Scan for the cell matching the given text and deliver its (X, Y) coordinate at center. 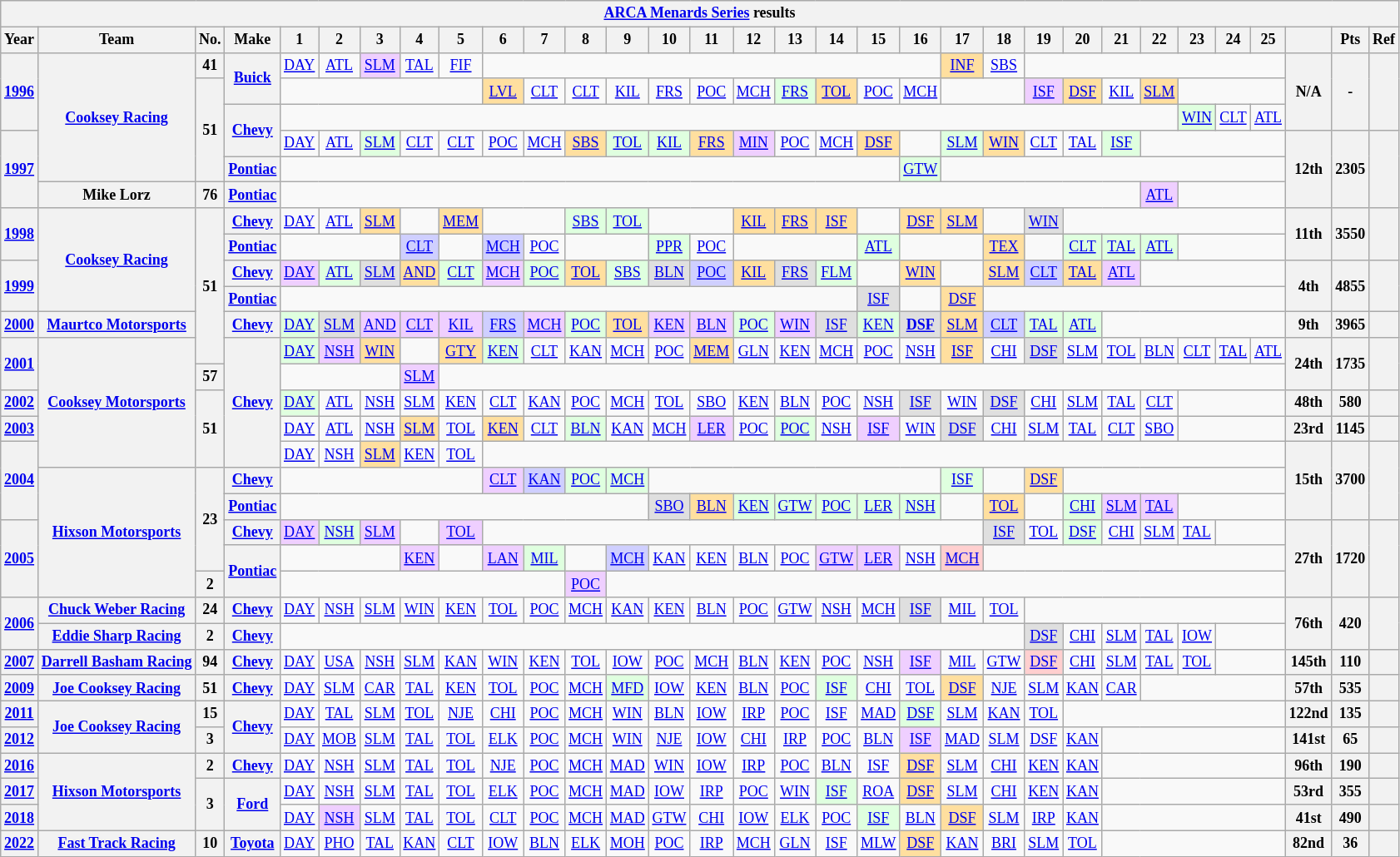
65 (1350, 741)
96th (1308, 765)
Pts (1350, 40)
9th (1308, 324)
INF (962, 65)
13 (795, 40)
1 (300, 40)
FLM (837, 273)
Year (20, 40)
110 (1350, 662)
535 (1350, 687)
122nd (1308, 714)
8 (586, 40)
12th (1308, 170)
No. (210, 40)
TEX (1004, 246)
BRI (1004, 844)
24th (1308, 364)
15th (1308, 481)
76th (1308, 623)
LAN (503, 557)
355 (1350, 792)
1998 (20, 234)
420 (1350, 623)
2305 (1350, 170)
Fast Track Racing (117, 844)
2017 (20, 792)
82nd (1308, 844)
- (1350, 92)
145th (1308, 662)
Cooksey Motorsports (117, 403)
580 (1350, 403)
94 (210, 662)
1999 (20, 285)
2011 (20, 714)
2006 (20, 623)
MFD (628, 687)
Team (117, 40)
19 (1044, 40)
9 (628, 40)
MLW (879, 844)
57th (1308, 687)
11 (712, 40)
2022 (20, 844)
MIN (753, 143)
3550 (1350, 234)
41st (1308, 817)
18 (1004, 40)
GTY (461, 351)
Ref (1384, 40)
Toyota (253, 844)
41 (210, 65)
2002 (20, 403)
2012 (20, 741)
3965 (1350, 324)
4th (1308, 285)
Mike Lorz (117, 195)
36 (1350, 844)
4 (420, 40)
48th (1308, 403)
25 (1268, 40)
4855 (1350, 285)
2016 (20, 765)
PHO (340, 844)
1997 (20, 170)
Make (253, 40)
Maurtco Motorsports (117, 324)
USA (340, 662)
MOB (340, 741)
1996 (20, 92)
1145 (1350, 429)
1720 (1350, 558)
23rd (1308, 429)
2004 (20, 481)
2007 (20, 662)
490 (1350, 817)
76 (210, 195)
21 (1121, 40)
135 (1350, 714)
2009 (20, 687)
Ford (253, 805)
20 (1083, 40)
2005 (20, 558)
190 (1350, 765)
N/A (1308, 92)
PPR (669, 246)
27th (1308, 558)
11th (1308, 234)
Chuck Weber Racing (117, 611)
ROA (879, 792)
22 (1159, 40)
16 (921, 40)
ARCA Menards Series results (700, 13)
2001 (20, 364)
MOH (628, 844)
53rd (1308, 792)
2018 (20, 817)
FIF (461, 65)
1735 (1350, 364)
17 (962, 40)
2000 (20, 324)
12 (753, 40)
2003 (20, 429)
Darrell Basham Racing (117, 662)
LVL (503, 92)
14 (837, 40)
3700 (1350, 481)
5 (461, 40)
6 (503, 40)
Buick (253, 78)
7 (544, 40)
57 (210, 376)
Eddie Sharp Racing (117, 636)
141st (1308, 741)
